Detect which cell encompasses the target text, then output its [X, Y] center coordinate. 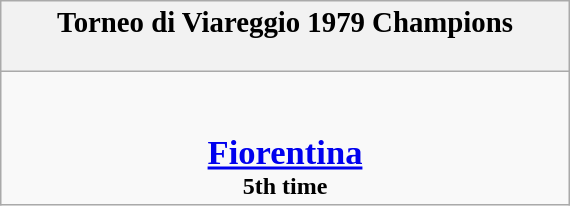
Torneo di Viareggio 1979 Champions [284, 36]
Fiorentina5th time [284, 138]
